Extract the (x, y) coordinate from the center of the cell holding the provided text.  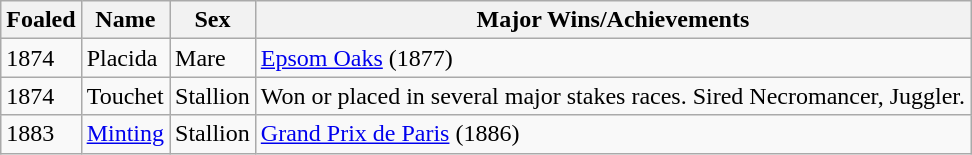
Mare (213, 58)
Major Wins/Achievements (612, 20)
Name (125, 20)
Sex (213, 20)
Placida (125, 58)
Epsom Oaks (1877) (612, 58)
Grand Prix de Paris (1886) (612, 134)
Minting (125, 134)
Won or placed in several major stakes races. Sired Necromancer, Juggler. (612, 96)
Foaled (41, 20)
1883 (41, 134)
Touchet (125, 96)
